Scan for the cell matching the given text and deliver its [x, y] coordinate at center. 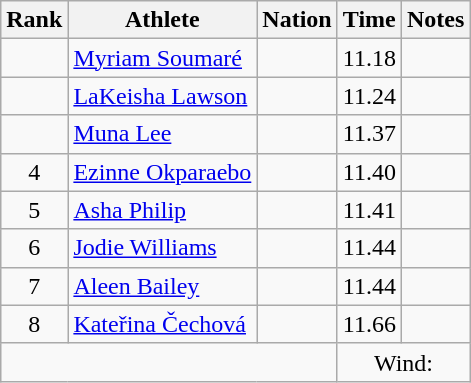
8 [34, 324]
11.66 [369, 324]
Kateřina Čechová [162, 324]
6 [34, 248]
Ezinne Okparaebo [162, 172]
Aleen Bailey [162, 286]
Nation [297, 20]
7 [34, 286]
Notes [435, 20]
Asha Philip [162, 210]
Rank [34, 20]
11.24 [369, 96]
Myriam Soumaré [162, 58]
Jodie Williams [162, 248]
11.18 [369, 58]
LaKeisha Lawson [162, 96]
Wind: [404, 362]
11.37 [369, 134]
4 [34, 172]
Athlete [162, 20]
11.40 [369, 172]
5 [34, 210]
Muna Lee [162, 134]
11.41 [369, 210]
Time [369, 20]
